Provide the [x, y] coordinate of the cell's center where the given text is located.  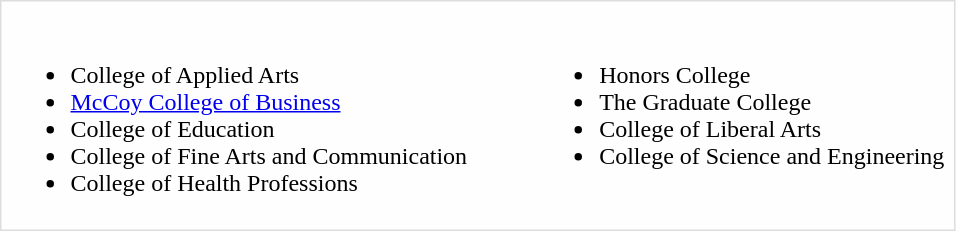
Honors CollegeThe Graduate CollegeCollege of Liberal ArtsCollege of Science and Engineering [742, 102]
College of Applied ArtsMcCoy College of BusinessCollege of EducationCollege of Fine Arts and CommunicationCollege of Health Professions [239, 116]
